Return [X, Y] of the center of cell containing provided text 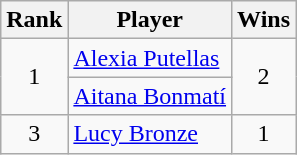
3 [34, 134]
Wins [264, 20]
Lucy Bronze [150, 134]
Player [150, 20]
Rank [34, 20]
Aitana Bonmatí [150, 96]
Alexia Putellas [150, 58]
2 [264, 77]
